Provide the [X, Y] coordinate of the cell's center where the given text is located.  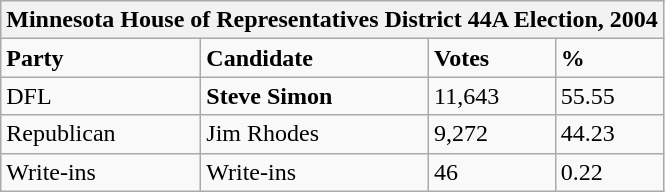
Votes [492, 58]
Republican [101, 134]
55.55 [609, 96]
Party [101, 58]
9,272 [492, 134]
0.22 [609, 172]
46 [492, 172]
Candidate [315, 58]
11,643 [492, 96]
% [609, 58]
Steve Simon [315, 96]
Jim Rhodes [315, 134]
Minnesota House of Representatives District 44A Election, 2004 [332, 20]
DFL [101, 96]
44.23 [609, 134]
